Extract the (x, y) coordinate from the center of the cell holding the provided text.  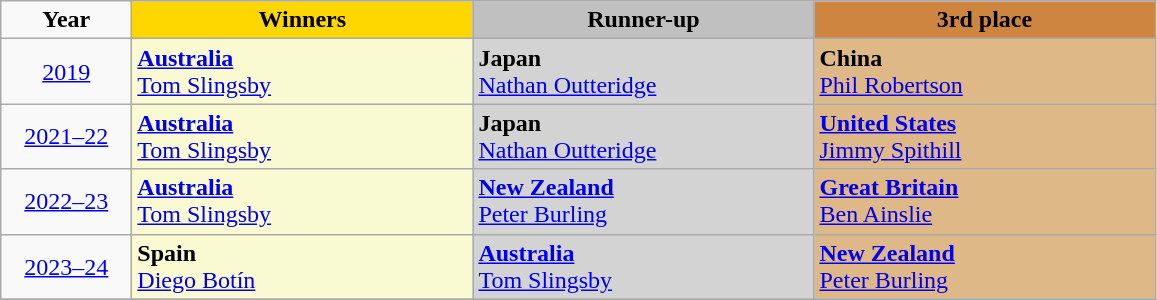
Runner-up (644, 20)
2023–24 (66, 266)
Spain Diego Botín (302, 266)
3rd place (984, 20)
Great Britain Ben Ainslie (984, 202)
Year (66, 20)
United States Jimmy Spithill (984, 136)
Winners (302, 20)
2022–23 (66, 202)
2021–22 (66, 136)
2019 (66, 72)
China Phil Robertson (984, 72)
